Extract the [X, Y] coordinate from the center of the cell holding the provided text.  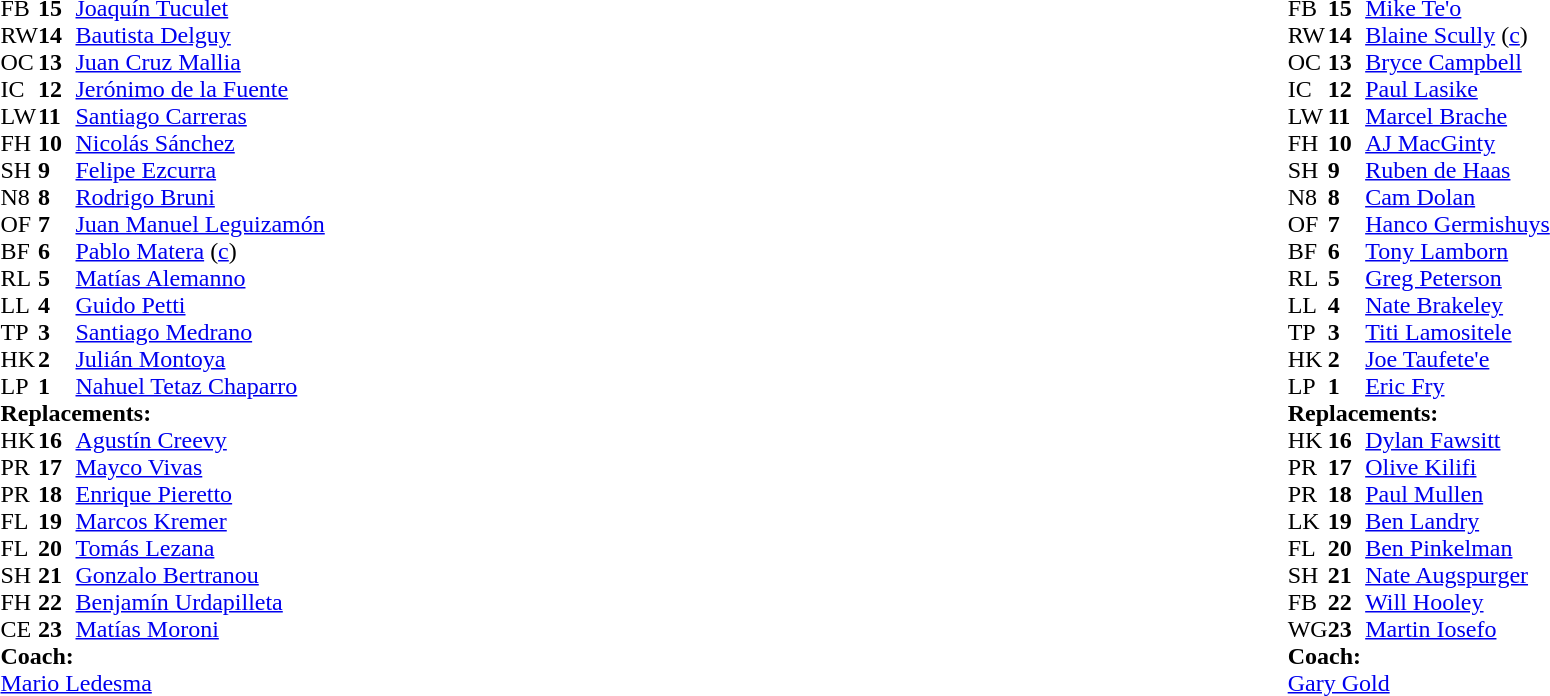
Ben Landry [1458, 522]
Rodrigo Bruni [200, 198]
AJ MacGinty [1458, 144]
Enrique Pieretto [200, 494]
Cam Dolan [1458, 198]
Santiago Medrano [200, 332]
Hanco Germishuys [1458, 224]
Santiago Carreras [200, 116]
Juan Manuel Leguizamón [200, 224]
Martin Iosefo [1458, 630]
Eric Fry [1458, 386]
FB [1308, 602]
Joe Taufete'e [1458, 360]
Julián Montoya [200, 360]
CE [19, 630]
Pablo Matera (c) [200, 252]
Agustín Creevy [200, 440]
Gonzalo Bertranou [200, 576]
Benjamín Urdapilleta [200, 602]
Paul Lasike [1458, 90]
Nahuel Tetaz Chaparro [200, 386]
Will Hooley [1458, 602]
Greg Peterson [1458, 278]
Bautista Delguy [200, 36]
Nate Brakeley [1458, 306]
Matías Alemanno [200, 278]
Titi Lamositele [1458, 332]
Guido Petti [200, 306]
Paul Mullen [1458, 494]
Juan Cruz Mallia [200, 62]
Mayco Vivas [200, 468]
Tomás Lezana [200, 548]
Marcos Kremer [200, 522]
Ruben de Haas [1458, 170]
Tony Lamborn [1458, 252]
WG [1308, 630]
Ben Pinkelman [1458, 548]
LK [1308, 522]
Olive Kilifi [1458, 468]
Nicolás Sánchez [200, 144]
Bryce Campbell [1458, 62]
Felipe Ezcurra [200, 170]
Jerónimo de la Fuente [200, 90]
Blaine Scully (c) [1458, 36]
Dylan Fawsitt [1458, 440]
Matías Moroni [200, 630]
Marcel Brache [1458, 116]
Nate Augspurger [1458, 576]
